Determine the (X, Y) coordinate at the center of the cell enclosing the given text.  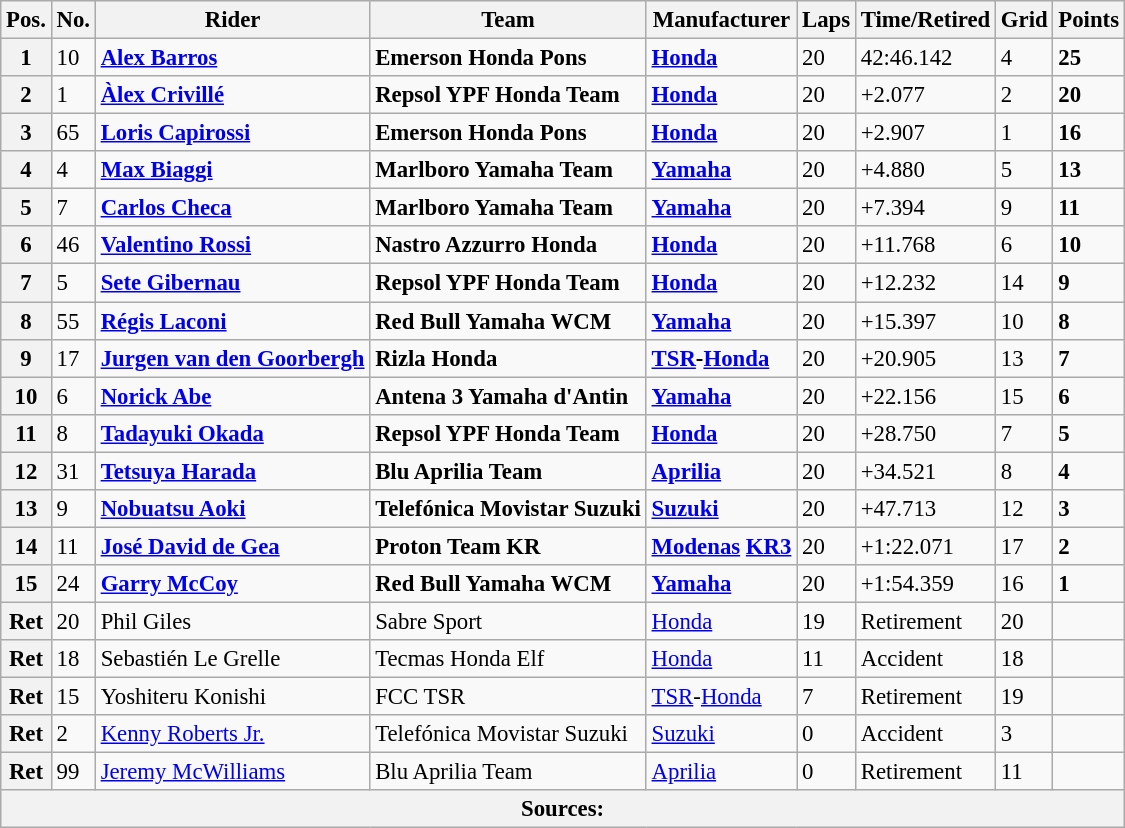
Garry McCoy (232, 584)
+1:22.071 (925, 546)
Antena 3 Yamaha d'Antin (508, 396)
+20.905 (925, 358)
FCC TSR (508, 697)
Team (508, 20)
46 (73, 245)
Points (1088, 20)
Alex Barros (232, 58)
42:46.142 (925, 58)
Pos. (26, 20)
Tadayuki Okada (232, 433)
+4.880 (925, 170)
Rider (232, 20)
José David de Gea (232, 546)
+22.156 (925, 396)
Phil Giles (232, 621)
Proton Team KR (508, 546)
Àlex Crivillé (232, 95)
Norick Abe (232, 396)
+12.232 (925, 283)
31 (73, 471)
Tecmas Honda Elf (508, 659)
+47.713 (925, 509)
Yoshiteru Konishi (232, 697)
Carlos Checa (232, 208)
Valentino Rossi (232, 245)
Kenny Roberts Jr. (232, 734)
55 (73, 321)
Jeremy McWilliams (232, 772)
+2.907 (925, 133)
Sources: (563, 809)
24 (73, 584)
Nobuatsu Aoki (232, 509)
Rizla Honda (508, 358)
Manufacturer (721, 20)
65 (73, 133)
No. (73, 20)
Tetsuya Harada (232, 471)
Jurgen van den Goorbergh (232, 358)
Sete Gibernau (232, 283)
Régis Laconi (232, 321)
Loris Capirossi (232, 133)
Laps (826, 20)
Sabre Sport (508, 621)
Nastro Azzurro Honda (508, 245)
99 (73, 772)
25 (1088, 58)
+15.397 (925, 321)
+7.394 (925, 208)
Sebastién Le Grelle (232, 659)
Modenas KR3 (721, 546)
Max Biaggi (232, 170)
+1:54.359 (925, 584)
+11.768 (925, 245)
+2.077 (925, 95)
+34.521 (925, 471)
+28.750 (925, 433)
Time/Retired (925, 20)
Grid (1024, 20)
